Search for the cell housing the specified text and yield its [x, y] center coordinate. 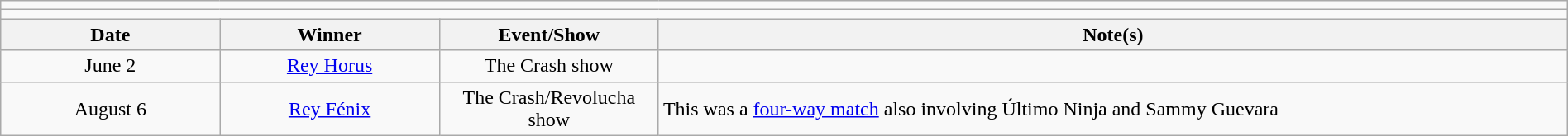
The Crash show [549, 66]
Note(s) [1113, 35]
June 2 [111, 66]
Date [111, 35]
This was a four-way match also involving Último Ninja and Sammy Guevara [1113, 109]
Event/Show [549, 35]
Winner [329, 35]
August 6 [111, 109]
The Crash/Revolucha show [549, 109]
Rey Horus [329, 66]
Rey Fénix [329, 109]
